Detect which cell encompasses the target text, then output its (X, Y) center coordinate. 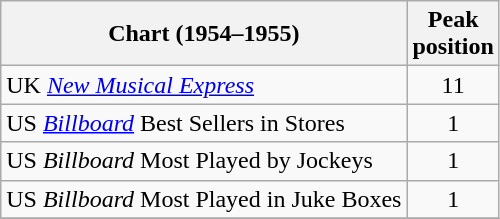
US Billboard Most Played in Juke Boxes (204, 199)
US Billboard Best Sellers in Stores (204, 123)
Peakposition (453, 34)
UK New Musical Express (204, 85)
11 (453, 85)
Chart (1954–1955) (204, 34)
US Billboard Most Played by Jockeys (204, 161)
